Pinpoint the cell where the given text exists, returning its (x, y) midpoint coordinate. 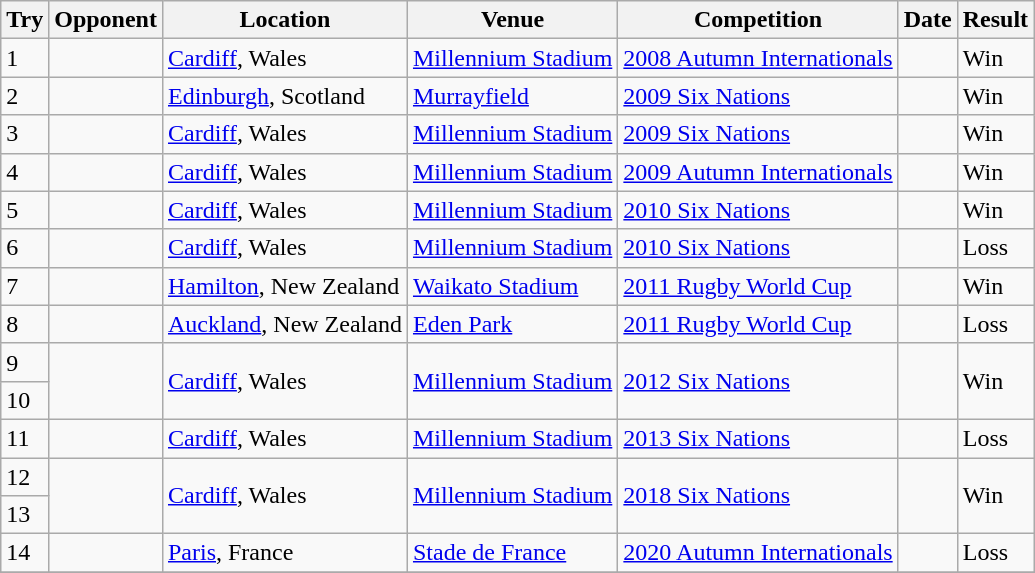
10 (25, 400)
2020 Autumn Internationals (758, 553)
2 (25, 96)
9 (25, 362)
12 (25, 477)
2013 Six Nations (758, 438)
11 (25, 438)
Location (284, 20)
2008 Autumn Internationals (758, 58)
Hamilton, New Zealand (284, 286)
2018 Six Nations (758, 496)
2012 Six Nations (758, 381)
2009 Autumn Internationals (758, 172)
4 (25, 172)
Waikato Stadium (512, 286)
Venue (512, 20)
Result (995, 20)
5 (25, 210)
Date (928, 20)
Competition (758, 20)
7 (25, 286)
Opponent (106, 20)
3 (25, 134)
13 (25, 515)
8 (25, 324)
6 (25, 248)
Murrayfield (512, 96)
Paris, France (284, 553)
Edinburgh, Scotland (284, 96)
Try (25, 20)
Eden Park (512, 324)
14 (25, 553)
Auckland, New Zealand (284, 324)
1 (25, 58)
Stade de France (512, 553)
